Capture the cell that displays the provided text and extract its (x, y) central coordinate. 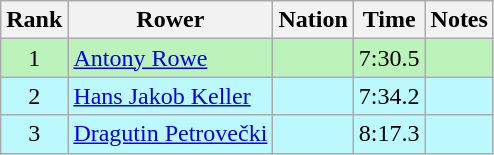
Antony Rowe (170, 58)
Nation (313, 20)
8:17.3 (389, 134)
Rower (170, 20)
Notes (459, 20)
2 (34, 96)
Dragutin Petrovečki (170, 134)
7:30.5 (389, 58)
Hans Jakob Keller (170, 96)
7:34.2 (389, 96)
3 (34, 134)
1 (34, 58)
Rank (34, 20)
Time (389, 20)
